Output the (x, y) coordinate of the center of the cell containing the given text.  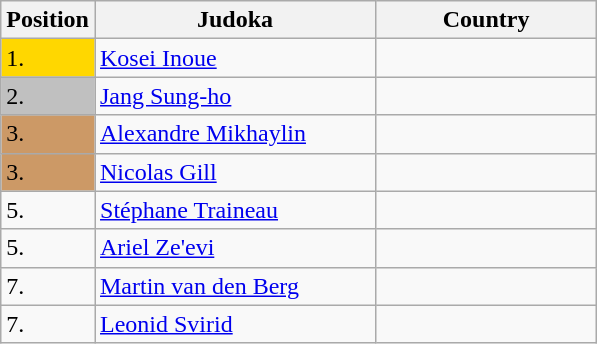
Judoka (234, 20)
Country (486, 20)
2. (48, 96)
Jang Sung-ho (234, 96)
Alexandre Mikhaylin (234, 134)
Martin van den Berg (234, 286)
Ariel Ze'evi (234, 248)
Nicolas Gill (234, 172)
Kosei Inoue (234, 58)
Position (48, 20)
1. (48, 58)
Leonid Svirid (234, 324)
Stéphane Traineau (234, 210)
